From the cell containing the given text, extract its center point as [X, Y] coordinate. 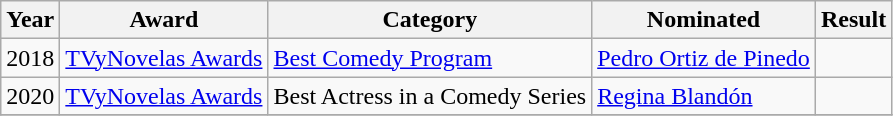
Category [430, 20]
Best Actress in a Comedy Series [430, 96]
Regina Blandón [704, 96]
Nominated [704, 20]
Result [853, 20]
2018 [30, 58]
Pedro Ortiz de Pinedo [704, 58]
Best Comedy Program [430, 58]
Award [164, 20]
2020 [30, 96]
Year [30, 20]
